Provide the (X, Y) coordinate of the cell's center where the given text is located.  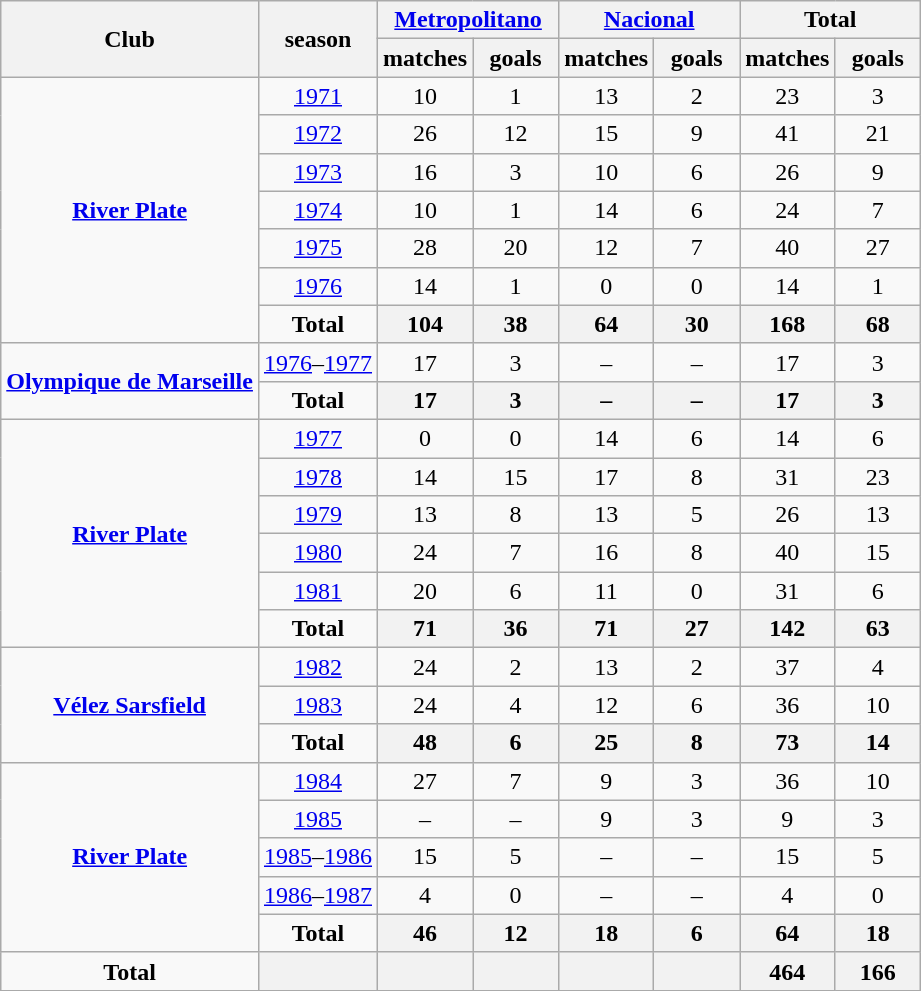
73 (788, 743)
1976 (318, 286)
Vélez Sarsfield (130, 705)
1985 (318, 819)
Metropolitano (468, 20)
1982 (318, 667)
63 (878, 629)
1985–1986 (318, 857)
1973 (318, 172)
30 (697, 324)
1977 (318, 438)
1975 (318, 248)
104 (426, 324)
46 (426, 933)
464 (788, 971)
38 (516, 324)
1984 (318, 781)
41 (788, 134)
166 (878, 971)
1974 (318, 210)
1979 (318, 515)
28 (426, 248)
68 (878, 324)
1980 (318, 553)
Nacional (650, 20)
season (318, 39)
1986–1987 (318, 895)
1971 (318, 96)
Club (130, 39)
1972 (318, 134)
1976–1977 (318, 362)
1978 (318, 477)
1981 (318, 591)
11 (606, 591)
142 (788, 629)
21 (878, 134)
1983 (318, 705)
37 (788, 667)
25 (606, 743)
Olympique de Marseille (130, 381)
48 (426, 743)
168 (788, 324)
